Determine the (x, y) coordinate at the center of the cell enclosing the given text.  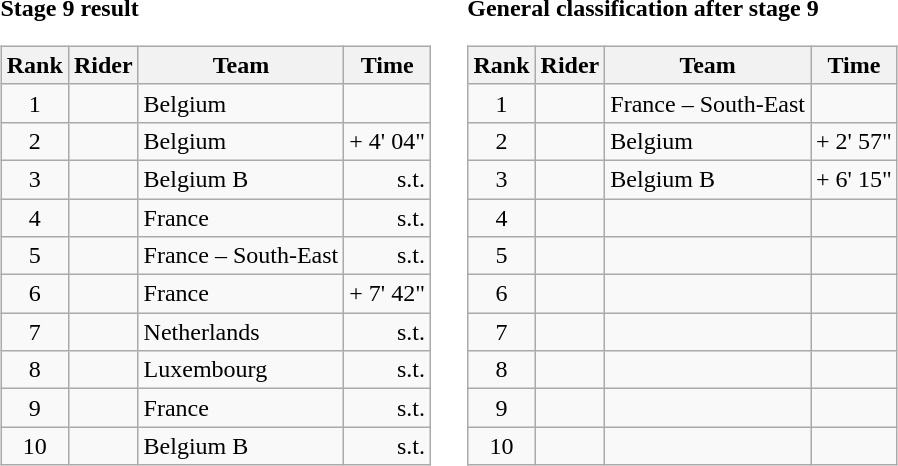
+ 7' 42" (388, 294)
+ 6' 15" (854, 179)
+ 2' 57" (854, 141)
Luxembourg (241, 370)
Netherlands (241, 332)
+ 4' 04" (388, 141)
